Return [x, y] of the center of cell containing provided text 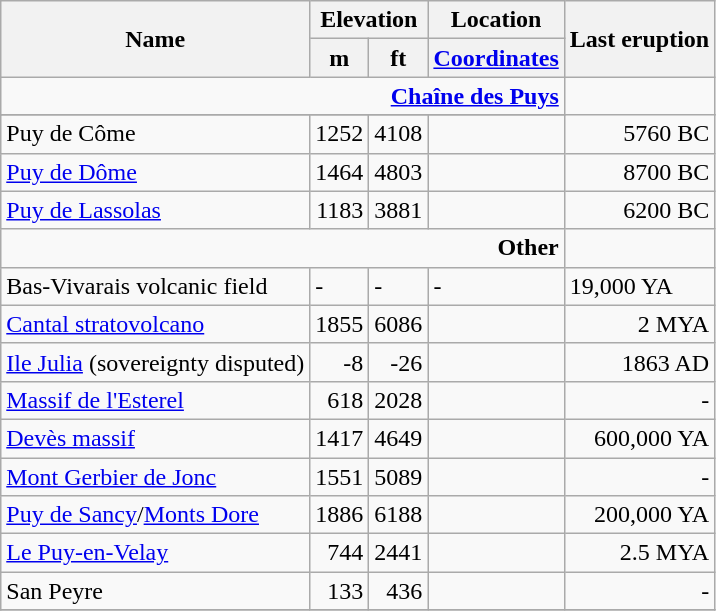
1183 [340, 210]
744 [340, 553]
Cantal stratovolcano [156, 324]
Bas-Vivarais volcanic field [156, 286]
Puy de Lassolas [156, 210]
2441 [398, 553]
2 MYA [639, 324]
Mont Gerbier de Jonc [156, 477]
1551 [340, 477]
6200 BC [639, 210]
1252 [340, 134]
Puy de Sancy/Monts Dore [156, 515]
6086 [398, 324]
19,000 YA [639, 286]
Other [283, 248]
3881 [398, 210]
San Peyre [156, 591]
m [340, 58]
ft [398, 58]
618 [340, 400]
-26 [398, 362]
436 [398, 591]
6188 [398, 515]
Location [496, 20]
600,000 YA [639, 438]
8700 BC [639, 172]
1886 [340, 515]
4108 [398, 134]
1417 [340, 438]
1464 [340, 172]
Puy de Dôme [156, 172]
Le Puy-en-Velay [156, 553]
133 [340, 591]
1863 AD [639, 362]
4649 [398, 438]
Last eruption [639, 39]
Devès massif [156, 438]
Elevation [369, 20]
5760 BC [639, 134]
-8 [340, 362]
Name [156, 39]
Coordinates [496, 58]
200,000 YA [639, 515]
1855 [340, 324]
5089 [398, 477]
Ile Julia (sovereignty disputed) [156, 362]
4803 [398, 172]
2.5 MYA [639, 553]
2028 [398, 400]
Puy de Côme [156, 134]
Massif de l'Esterel [156, 400]
Chaîne des Puys [283, 96]
